Provide the (x, y) coordinate of the cell's center where the given text is located.  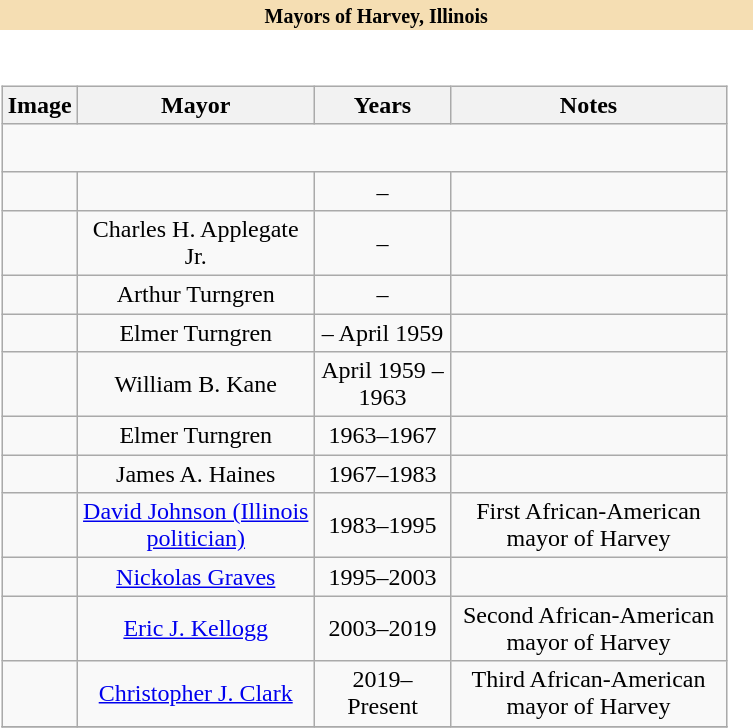
1995–2003 (382, 577)
David Johnson (Illinois politician) (196, 526)
Nickolas Graves (196, 577)
2019–Present (382, 694)
1983–1995 (382, 526)
First African-American mayor of Harvey (588, 526)
Years (382, 105)
– April 1959 (382, 333)
1967–1983 (382, 474)
Eric J. Kellogg (196, 628)
Image (40, 105)
James A. Haines (196, 474)
Mayors of Harvey, Illinois (376, 15)
Arthur Turngren (196, 294)
2003–2019 (382, 628)
1963–1967 (382, 436)
Charles H. Applegate Jr. (196, 242)
Mayor (196, 105)
Notes (588, 105)
Third African-American mayor of Harvey (588, 694)
Second African-American mayor of Harvey (588, 628)
April 1959 – 1963 (382, 384)
Christopher J. Clark (196, 694)
William B. Kane (196, 384)
